Locate the cell with the specified text and output its (X, Y) center coordinate. 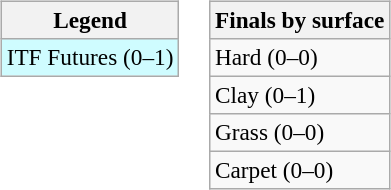
ITF Futures (0–1) (90, 57)
Legend (90, 20)
Finals by surface (300, 20)
Carpet (0–0) (300, 171)
Clay (0–1) (300, 95)
Grass (0–0) (300, 133)
Hard (0–0) (300, 57)
